Pinpoint the cell where the given text exists, returning its (X, Y) midpoint coordinate. 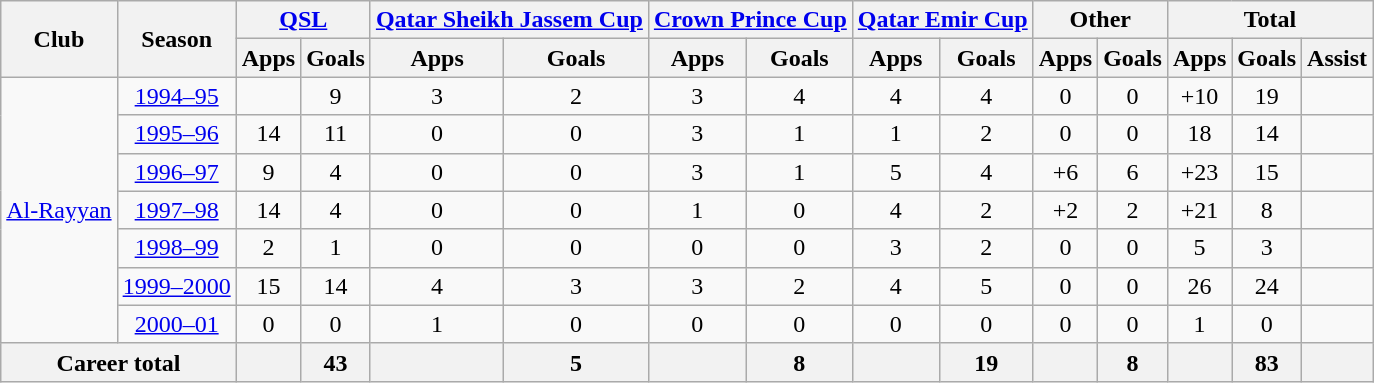
18 (1199, 134)
Qatar Sheikh Jassem Cup (509, 20)
Al-Rayyan (59, 210)
QSL (303, 20)
+10 (1199, 96)
1999–2000 (176, 286)
24 (1267, 286)
+6 (1065, 172)
Club (59, 39)
+21 (1199, 210)
+23 (1199, 172)
Assist (1338, 58)
Other (1100, 20)
1998–99 (176, 248)
6 (1133, 172)
1994–95 (176, 96)
1996–97 (176, 172)
83 (1267, 362)
Total (1270, 20)
+2 (1065, 210)
Career total (118, 362)
2000–01 (176, 324)
26 (1199, 286)
1995–96 (176, 134)
1997–98 (176, 210)
11 (336, 134)
Qatar Emir Cup (942, 20)
Crown Prince Cup (750, 20)
43 (336, 362)
Season (176, 39)
